Pinpoint the cell where the given text exists, returning its [x, y] midpoint coordinate. 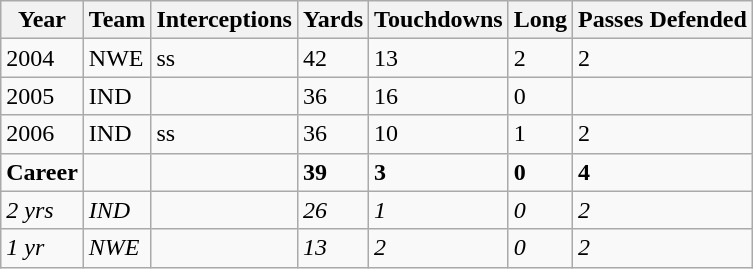
Passes Defended [663, 20]
1 yr [42, 248]
2006 [42, 134]
Interceptions [224, 20]
Yards [332, 20]
4 [663, 172]
39 [332, 172]
3 [439, 172]
2004 [42, 58]
2 yrs [42, 210]
26 [332, 210]
Team [117, 20]
Year [42, 20]
10 [439, 134]
Career [42, 172]
2005 [42, 96]
42 [332, 58]
Long [540, 20]
Touchdowns [439, 20]
16 [439, 96]
